Search for the cell housing the specified text and yield its (X, Y) center coordinate. 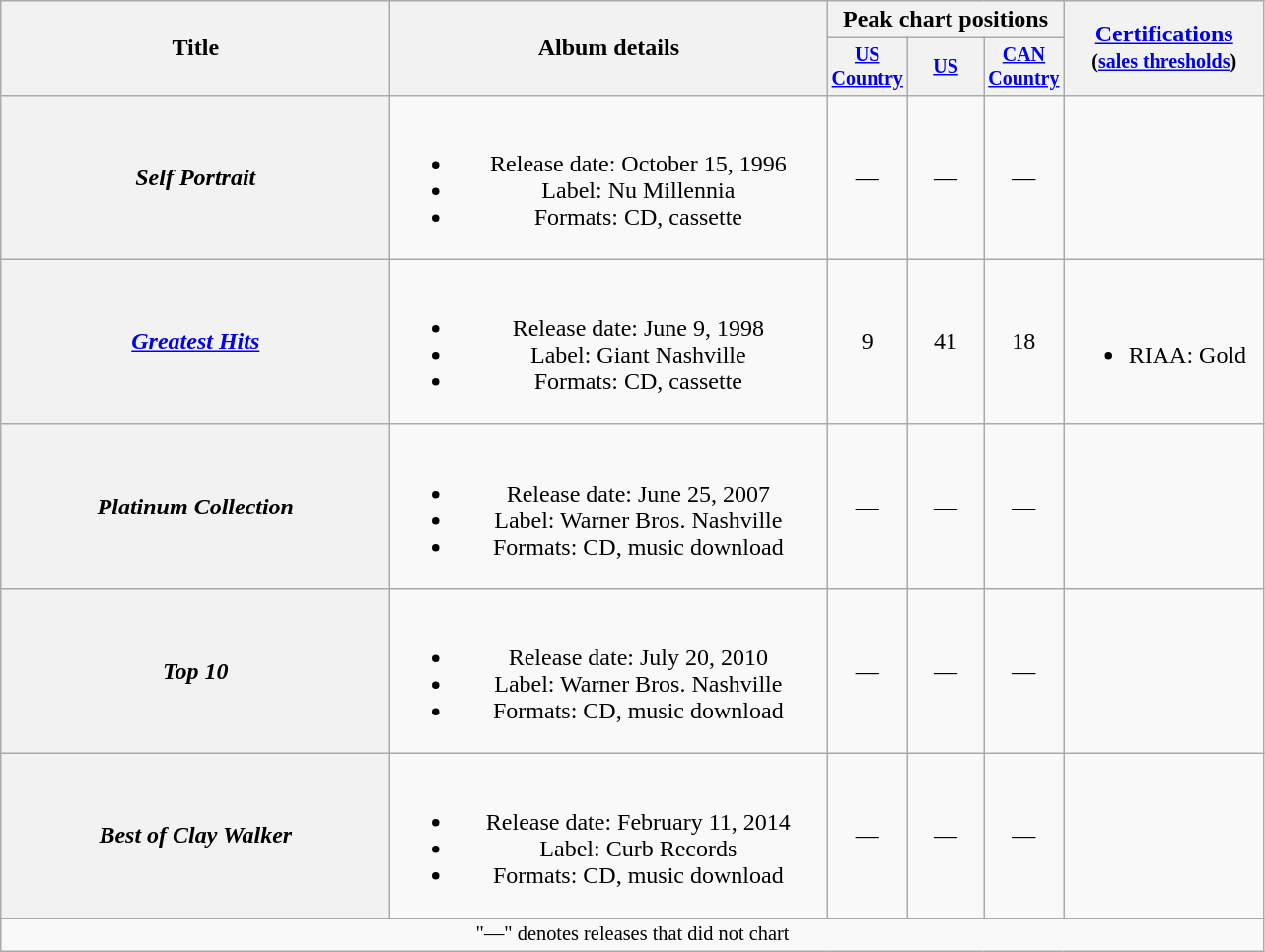
Release date: July 20, 2010Label: Warner Bros. NashvilleFormats: CD, music download (609, 670)
18 (1024, 341)
US Country (868, 67)
Greatest Hits (195, 341)
US (947, 67)
Release date: June 25, 2007Label: Warner Bros. NashvilleFormats: CD, music download (609, 507)
Best of Clay Walker (195, 836)
Album details (609, 48)
"—" denotes releases that did not chart (633, 935)
Release date: February 11, 2014Label: Curb RecordsFormats: CD, music download (609, 836)
RIAA: Gold (1163, 341)
Certifications(sales thresholds) (1163, 48)
41 (947, 341)
Top 10 (195, 670)
Platinum Collection (195, 507)
Peak chart positions (946, 20)
Release date: June 9, 1998Label: Giant NashvilleFormats: CD, cassette (609, 341)
Self Portrait (195, 177)
Release date: October 15, 1996Label: Nu MillenniaFormats: CD, cassette (609, 177)
9 (868, 341)
CAN Country (1024, 67)
Title (195, 48)
